Identify which cell holds the provided text, then report its (X, Y) central coordinate. 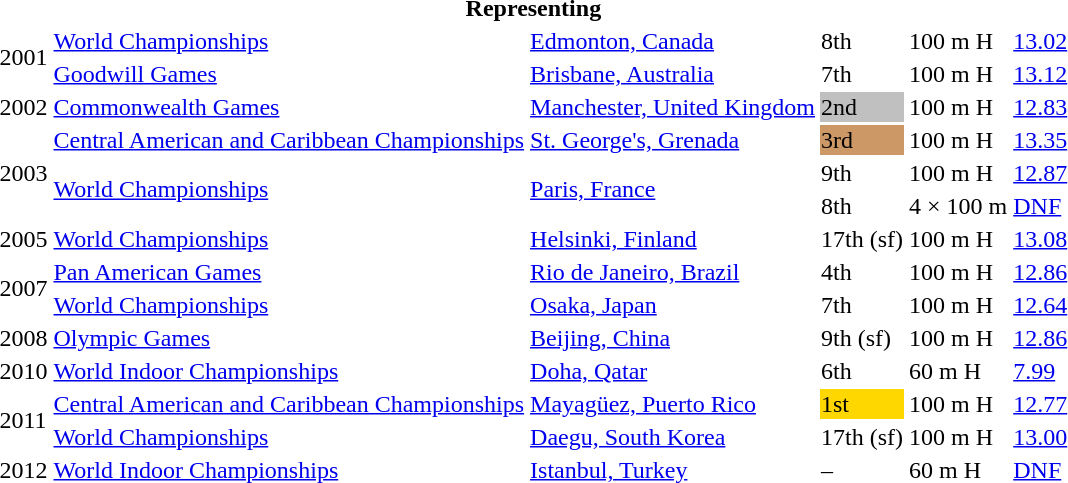
Beijing, China (673, 338)
Paris, France (673, 190)
60 m H (958, 371)
Daegu, South Korea (673, 437)
Pan American Games (289, 272)
Goodwill Games (289, 74)
Rio de Janeiro, Brazil (673, 272)
4th (862, 272)
Osaka, Japan (673, 305)
Helsinki, Finland (673, 239)
3rd (862, 140)
9th (862, 173)
World Indoor Championships (289, 371)
Doha, Qatar (673, 371)
Brisbane, Australia (673, 74)
9th (sf) (862, 338)
6th (862, 371)
Commonwealth Games (289, 107)
2nd (862, 107)
St. George's, Grenada (673, 140)
4 × 100 m (958, 206)
1st (862, 404)
Mayagüez, Puerto Rico (673, 404)
Manchester, United Kingdom (673, 107)
Olympic Games (289, 338)
Edmonton, Canada (673, 41)
